Return the [x, y] coordinate for the center point of the cell that contains the specified text.  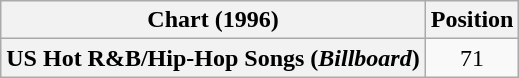
US Hot R&B/Hip-Hop Songs (Billboard) [213, 58]
71 [472, 58]
Position [472, 20]
Chart (1996) [213, 20]
